Search for the cell housing the specified text and yield its [X, Y] center coordinate. 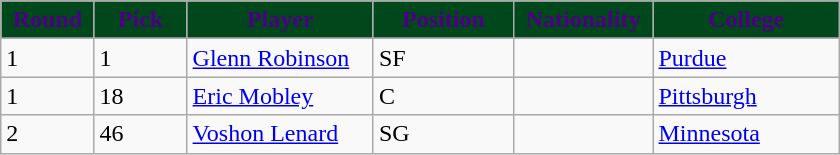
C [443, 96]
Pittsburgh [746, 96]
Round [48, 20]
Position [443, 20]
Glenn Robinson [280, 58]
College [746, 20]
Purdue [746, 58]
Eric Mobley [280, 96]
SG [443, 134]
Nationality [583, 20]
46 [140, 134]
Minnesota [746, 134]
Voshon Lenard [280, 134]
18 [140, 96]
2 [48, 134]
Player [280, 20]
Pick [140, 20]
SF [443, 58]
